Output the [x, y] coordinate of the center of the cell containing the given text.  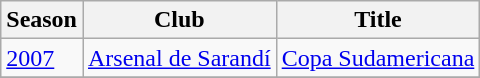
Title [378, 20]
Season [42, 20]
Club [179, 20]
Copa Sudamericana [378, 58]
Arsenal de Sarandí [179, 58]
2007 [42, 58]
